Pinpoint the cell where the given text exists, returning its [x, y] midpoint coordinate. 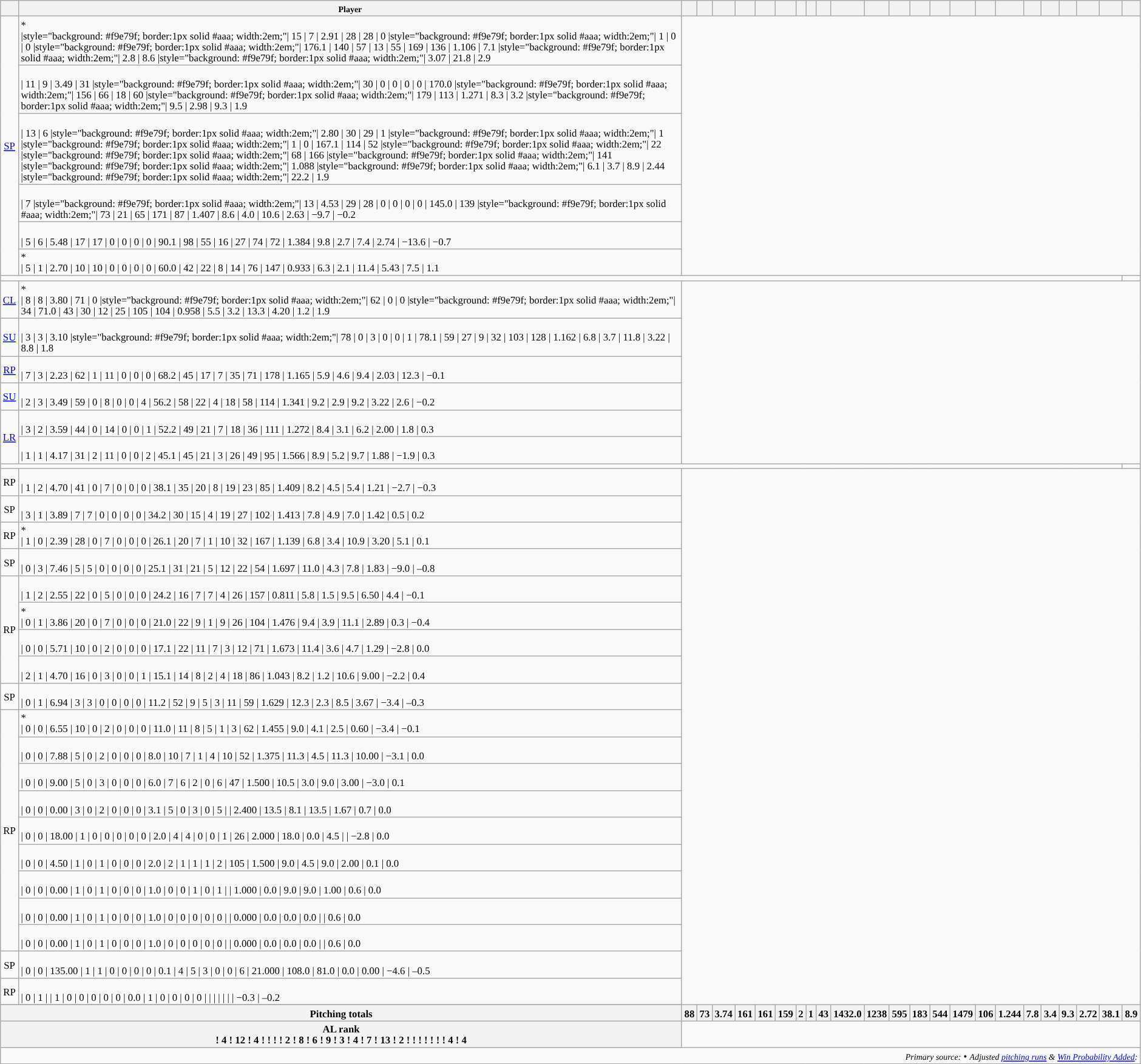
159 [785, 1013]
Pitching totals [341, 1013]
1 [811, 1013]
| 5 | 6 | 5.48 | 17 | 17 | 0 | 0 | 0 | 0 | 90.1 | 98 | 55 | 16 | 27 | 74 | 72 | 1.384 | 9.8 | 2.7 | 7.4 | 2.74 | −13.6 | −0.7 [350, 236]
9.3 [1068, 1013]
* | 1 | 0 | 2.39 | 28 | 0 | 7 | 0 | 0 | 0 | 26.1 | 20 | 7 | 1 | 10 | 32 | 167 | 1.139 | 6.8 | 3.4 | 10.9 | 3.20 | 5.1 | 0.1 [350, 535]
1432.0 [847, 1013]
7.8 [1033, 1013]
2.72 [1088, 1013]
38.1 [1111, 1013]
| 2 | 3 | 3.49 | 59 | 0 | 8 | 0 | 0 | 4 | 56.2 | 58 | 22 | 4 | 18 | 58 | 114 | 1.341 | 9.2 | 2.9 | 9.2 | 3.22 | 2.6 | −0.2 [350, 396]
73 [704, 1013]
1.244 [1010, 1013]
| 0 | 0 | 18.00 | 1 | 0 | 0 | 0 | 0 | 0 | 2.0 | 4 | 4 | 0 | 0 | 1 | 26 | 2.000 | 18.0 | 0.0 | 4.5 | | −2.8 | 0.0 [350, 831]
* | 0 | 0 | 6.55 | 10 | 0 | 2 | 0 | 0 | 0 | 11.0 | 11 | 8 | 5 | 1 | 3 | 62 | 1.455 | 9.0 | 4.1 | 2.5 | 0.60 | −3.4 | −0.1 [350, 723]
| 0 | 1 | | 1 | 0 | 0 | 0 | 0 | 0 | 0.0 | 1 | 0 | 0 | 0 | 0 | | | | | | | −0.3 | –0.2 [350, 992]
| 0 | 0 | 7.88 | 5 | 0 | 2 | 0 | 0 | 0 | 8.0 | 10 | 7 | 1 | 4 | 10 | 52 | 1.375 | 11.3 | 4.5 | 11.3 | 10.00 | −3.1 | 0.0 [350, 750]
1238 [877, 1013]
106 [986, 1013]
595 [899, 1013]
3.4 [1050, 1013]
| 1 | 2 | 2.55 | 22 | 0 | 5 | 0 | 0 | 0 | 24.2 | 16 | 7 | 7 | 4 | 26 | 157 | 0.811 | 5.8 | 1.5 | 9.5 | 6.50 | 4.4 | −0.1 [350, 589]
88 [689, 1013]
| 0 | 1 | 6.94 | 3 | 3 | 0 | 0 | 0 | 0 | 11.2 | 52 | 9 | 5 | 3 | 11 | 59 | 1.629 | 12.3 | 2.3 | 8.5 | 3.67 | −3.4 | –0.3 [350, 697]
| 0 | 0 | 0.00 | 1 | 0 | 1 | 0 | 0 | 0 | 1.0 | 0 | 0 | 1 | 0 | 1 | | 1.000 | 0.0 | 9.0 | 9.0 | 1.00 | 0.6 | 0.0 [350, 884]
* | 0 | 1 | 3.86 | 20 | 0 | 7 | 0 | 0 | 0 | 21.0 | 22 | 9 | 1 | 9 | 26 | 104 | 1.476 | 9.4 | 3.9 | 11.1 | 2.89 | 0.3 | −0.4 [350, 616]
| 7 | 3 | 2.23 | 62 | 1 | 11 | 0 | 0 | 0 | 68.2 | 45 | 17 | 7 | 35 | 71 | 178 | 1.165 | 5.9 | 4.6 | 9.4 | 2.03 | 12.3 | −0.1 [350, 370]
183 [920, 1013]
| 0 | 0 | 5.71 | 10 | 0 | 2 | 0 | 0 | 0 | 17.1 | 22 | 11 | 7 | 3 | 12 | 71 | 1.673 | 11.4 | 3.6 | 4.7 | 1.29 | −2.8 | 0.0 [350, 643]
| 0 | 0 | 0.00 | 3 | 0 | 2 | 0 | 0 | 0 | 3.1 | 5 | 0 | 3 | 0 | 5 | | 2.400 | 13.5 | 8.1 | 13.5 | 1.67 | 0.7 | 0.0 [350, 804]
| 0 | 3 | 7.46 | 5 | 5 | 0 | 0 | 0 | 0 | 25.1 | 31 | 21 | 5 | 12 | 22 | 54 | 1.697 | 11.0 | 4.3 | 7.8 | 1.83 | −9.0 | –0.8 [350, 563]
| 0 | 0 | 4.50 | 1 | 0 | 1 | 0 | 0 | 0 | 2.0 | 2 | 1 | 1 | 1 | 2 | 105 | 1.500 | 9.0 | 4.5 | 9.0 | 2.00 | 0.1 | 0.0 [350, 858]
| 1 | 2 | 4.70 | 41 | 0 | 7 | 0 | 0 | 0 | 38.1 | 35 | 20 | 8 | 19 | 23 | 85 | 1.409 | 8.2 | 4.5 | 5.4 | 1.21 | −2.7 | −0.3 [350, 482]
| 0 | 0 | 135.00 | 1 | 1 | 0 | 0 | 0 | 0 | 0.1 | 4 | 5 | 3 | 0 | 0 | 6 | 21.000 | 108.0 | 81.0 | 0.0 | 0.00 | −4.6 | –0.5 [350, 965]
43 [823, 1013]
2 [801, 1013]
Player [350, 8]
| 3 | 1 | 3.89 | 7 | 7 | 0 | 0 | 0 | 0 | 34.2 | 30 | 15 | 4 | 19 | 27 | 102 | 1.413 | 7.8 | 4.9 | 7.0 | 1.42 | 0.5 | 0.2 [350, 509]
* | 5 | 1 | 2.70 | 10 | 10 | 0 | 0 | 0 | 0 | 60.0 | 42 | 22 | 8 | 14 | 76 | 147 | 0.933 | 6.3 | 2.1 | 11.4 | 5.43 | 7.5 | 1.1 [350, 262]
AL rank ! 4 ! 12 ! 4 ! ! ! ! 2 ! 8 ! 6 ! 9 ! 3 ! 4 ! 7 ! 13 ! 2 ! ! ! ! ! ! ! 4 ! 4 [341, 1034]
544 [940, 1013]
| 3 | 2 | 3.59 | 44 | 0 | 14 | 0 | 0 | 1 | 52.2 | 49 | 21 | 7 | 18 | 36 | 111 | 1.272 | 8.4 | 3.1 | 6.2 | 2.00 | 1.8 | 0.3 [350, 423]
LR [10, 436]
8.9 [1131, 1013]
Primary source: • Adjusted pitching runs & Win Probability Added: [570, 1056]
| 0 | 0 | 9.00 | 5 | 0 | 3 | 0 | 0 | 0 | 6.0 | 7 | 6 | 2 | 0 | 6 | 47 | 1.500 | 10.5 | 3.0 | 9.0 | 3.00 | −3.0 | 0.1 [350, 777]
3.74 [723, 1013]
| 1 | 1 | 4.17 | 31 | 2 | 11 | 0 | 0 | 2 | 45.1 | 45 | 21 | 3 | 26 | 49 | 95 | 1.566 | 8.9 | 5.2 | 9.7 | 1.88 | −1.9 | 0.3 [350, 450]
CL [10, 300]
| 2 | 1 | 4.70 | 16 | 0 | 3 | 0 | 0 | 1 | 15.1 | 14 | 8 | 2 | 4 | 18 | 86 | 1.043 | 8.2 | 1.2 | 10.6 | 9.00 | −2.2 | 0.4 [350, 669]
1479 [963, 1013]
